Output the (x, y) coordinate of the center of the cell containing the given text.  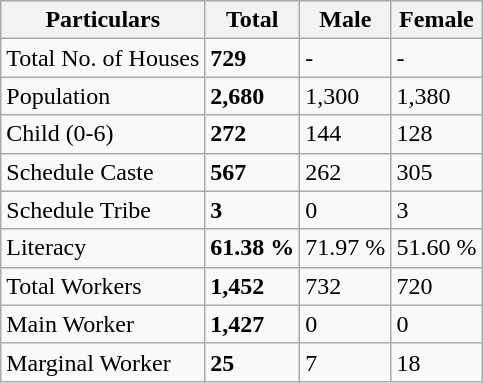
Total (252, 20)
Schedule Tribe (103, 210)
61.38 % (252, 248)
732 (346, 286)
1,380 (436, 96)
262 (346, 172)
1,300 (346, 96)
Population (103, 96)
7 (346, 362)
720 (436, 286)
25 (252, 362)
Male (346, 20)
Main Worker (103, 324)
729 (252, 58)
18 (436, 362)
Particulars (103, 20)
272 (252, 134)
567 (252, 172)
Marginal Worker (103, 362)
Total Workers (103, 286)
144 (346, 134)
Total No. of Houses (103, 58)
71.97 % (346, 248)
1,452 (252, 286)
Schedule Caste (103, 172)
1,427 (252, 324)
Literacy (103, 248)
Child (0-6) (103, 134)
51.60 % (436, 248)
128 (436, 134)
Female (436, 20)
2,680 (252, 96)
305 (436, 172)
